Search for the cell housing the specified text and yield its (x, y) center coordinate. 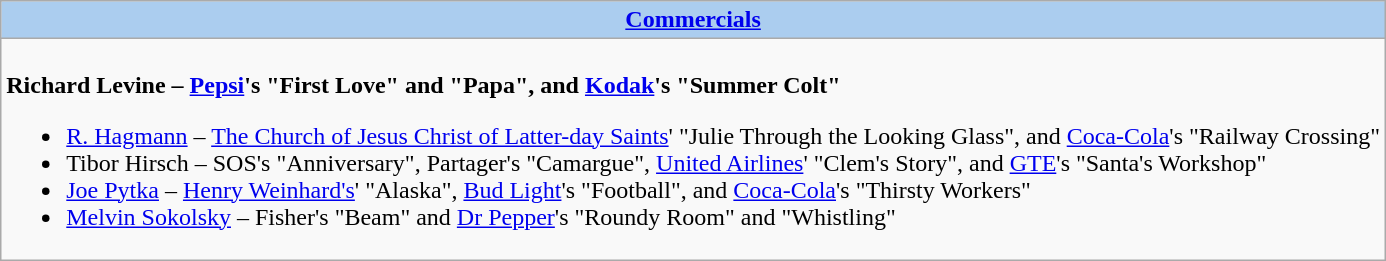
Commercials (694, 20)
